Capture the cell that displays the provided text and extract its [x, y] central coordinate. 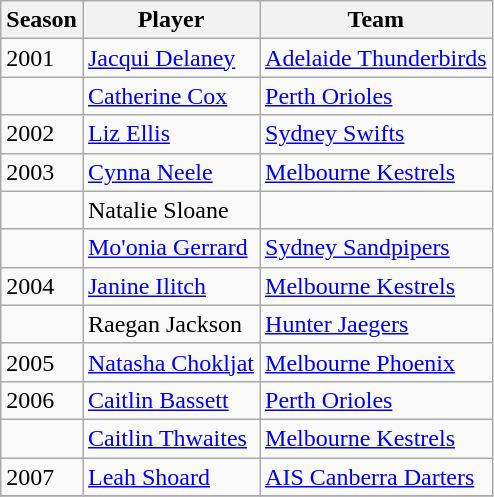
Player [170, 20]
Mo'onia Gerrard [170, 248]
Sydney Sandpipers [376, 248]
Caitlin Bassett [170, 400]
Hunter Jaegers [376, 324]
Adelaide Thunderbirds [376, 58]
2002 [42, 134]
AIS Canberra Darters [376, 477]
Liz Ellis [170, 134]
Catherine Cox [170, 96]
Raegan Jackson [170, 324]
Melbourne Phoenix [376, 362]
2003 [42, 172]
Natasha Chokljat [170, 362]
Sydney Swifts [376, 134]
2006 [42, 400]
2005 [42, 362]
2001 [42, 58]
Caitlin Thwaites [170, 438]
2004 [42, 286]
Season [42, 20]
2007 [42, 477]
Cynna Neele [170, 172]
Janine Ilitch [170, 286]
Leah Shoard [170, 477]
Jacqui Delaney [170, 58]
Team [376, 20]
Natalie Sloane [170, 210]
